Scan for the cell matching the given text and deliver its [x, y] coordinate at center. 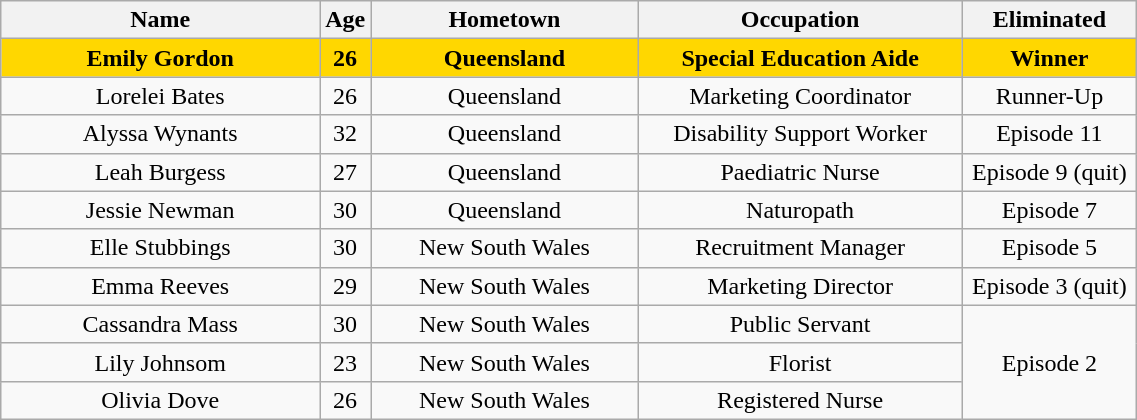
Name [160, 20]
Paediatric Nurse [800, 172]
32 [346, 134]
27 [346, 172]
Alyssa Wynants [160, 134]
Olivia Dove [160, 400]
Occupation [800, 20]
Lily Johnsom [160, 362]
Age [346, 20]
Episode 11 [1050, 134]
Episode 2 [1050, 362]
Cassandra Mass [160, 324]
Winner [1050, 58]
Runner-Up [1050, 96]
29 [346, 286]
Emily Gordon [160, 58]
Marketing Director [800, 286]
Episode 9 (quit) [1050, 172]
Eliminated [1050, 20]
Episode 5 [1050, 248]
Episode 7 [1050, 210]
Naturopath [800, 210]
Special Education Aide [800, 58]
Disability Support Worker [800, 134]
Public Servant [800, 324]
Emma Reeves [160, 286]
Lorelei Bates [160, 96]
Hometown [505, 20]
Marketing Coordinator [800, 96]
Elle Stubbings [160, 248]
Registered Nurse [800, 400]
Recruitment Manager [800, 248]
23 [346, 362]
Leah Burgess [160, 172]
Jessie Newman [160, 210]
Episode 3 (quit) [1050, 286]
Florist [800, 362]
